Locate the cell with the specified text and output its (X, Y) center coordinate. 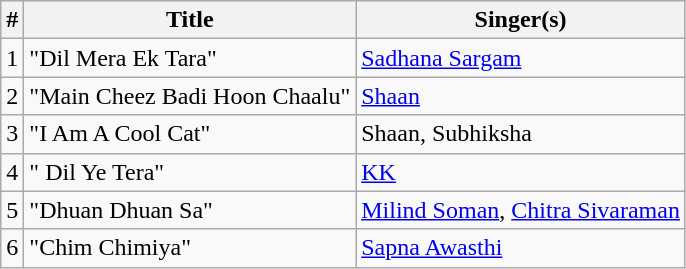
"I Am A Cool Cat" (190, 134)
"Main Cheez Badi Hoon Chaalu" (190, 96)
4 (12, 172)
"Dil Mera Ek Tara" (190, 58)
Sapna Awasthi (521, 248)
Shaan, Subhiksha (521, 134)
# (12, 20)
"Chim Chimiya" (190, 248)
Sadhana Sargam (521, 58)
6 (12, 248)
1 (12, 58)
KK (521, 172)
Milind Soman, Chitra Sivaraman (521, 210)
Title (190, 20)
2 (12, 96)
"Dhuan Dhuan Sa" (190, 210)
3 (12, 134)
Shaan (521, 96)
" Dil Ye Tera" (190, 172)
Singer(s) (521, 20)
5 (12, 210)
